Scan for the cell matching the given text and deliver its [x, y] coordinate at center. 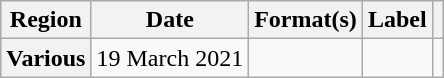
Date [170, 20]
19 March 2021 [170, 58]
Format(s) [306, 20]
Region [46, 20]
Various [46, 58]
Label [397, 20]
